Output the [X, Y] coordinate of the center of the cell containing the given text.  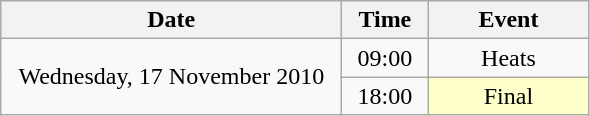
Date [172, 20]
Heats [508, 58]
Time [385, 20]
Final [508, 96]
Event [508, 20]
18:00 [385, 96]
Wednesday, 17 November 2010 [172, 77]
09:00 [385, 58]
